From the cell containing the given text, extract its center point as (x, y) coordinate. 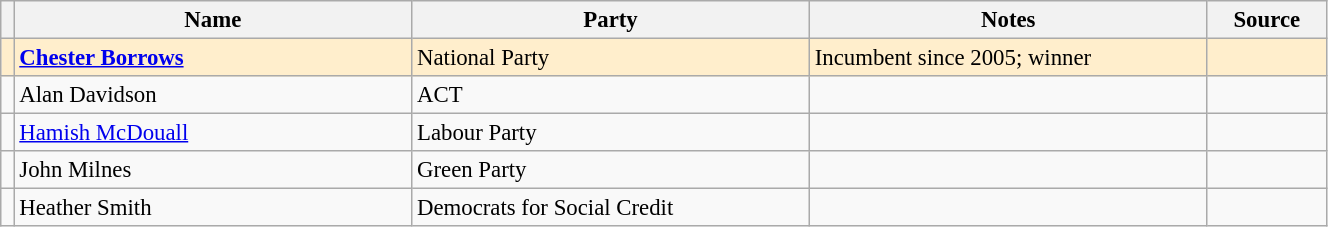
Name (213, 20)
Incumbent since 2005; winner (1008, 58)
Alan Davidson (213, 95)
Heather Smith (213, 208)
Labour Party (611, 133)
Party (611, 20)
Notes (1008, 20)
ACT (611, 95)
Hamish McDouall (213, 133)
Source (1266, 20)
Democrats for Social Credit (611, 208)
John Milnes (213, 170)
Green Party (611, 170)
Chester Borrows (213, 58)
National Party (611, 58)
